Return (X, Y) of the center of cell containing provided text 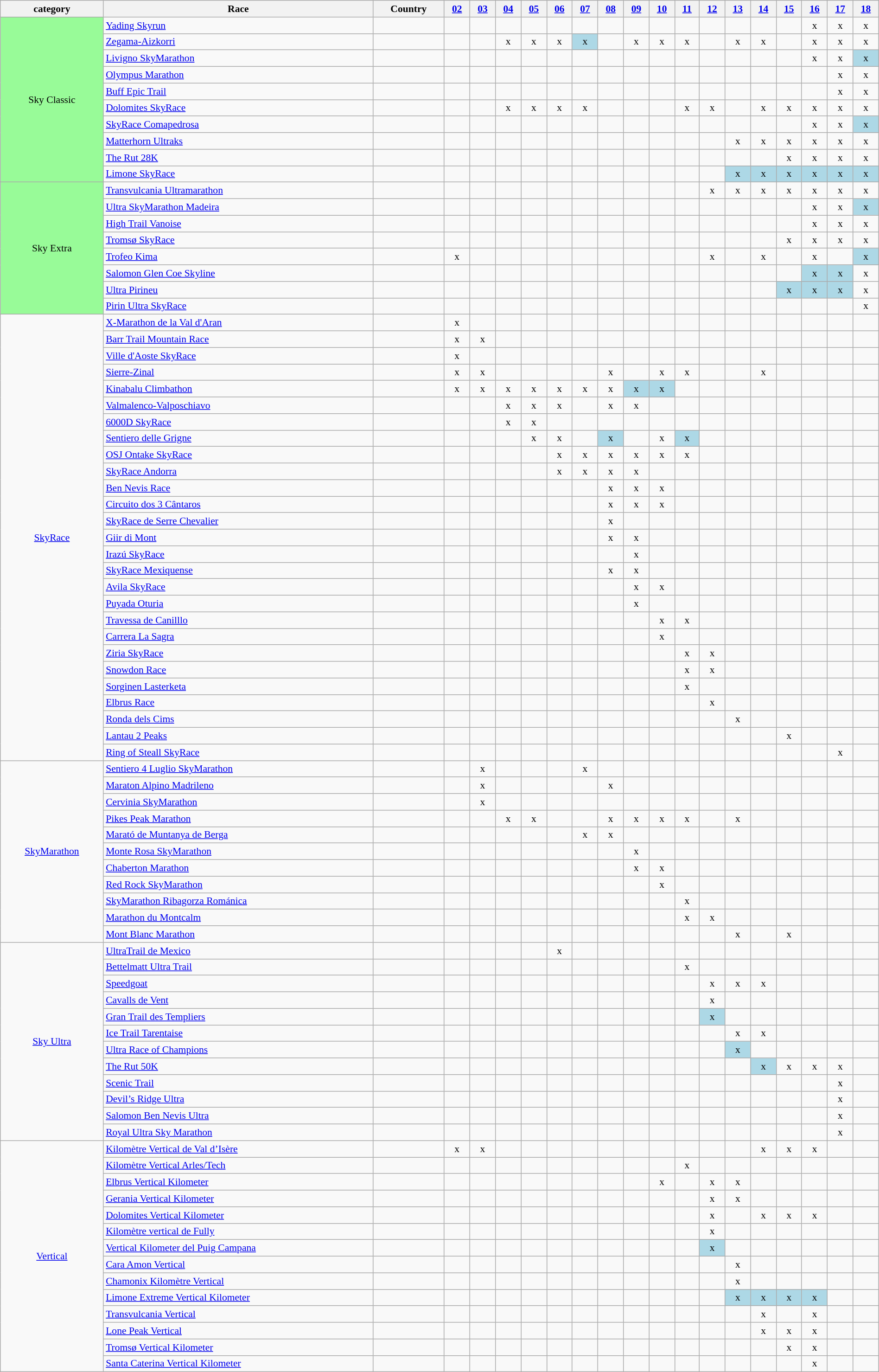
Mont Blanc Marathon (238, 934)
Carrera La Sagra (238, 637)
Salomon Glen Coe Skyline (238, 273)
Ultra Pirineu (238, 290)
Barr Trail Mountain Race (238, 340)
Red Rock SkyMarathon (238, 885)
15 (789, 9)
Gerania Vertical Kilometer (238, 1199)
Olympus Marathon (238, 75)
OSJ Ontake SkyRace (238, 455)
Elbrus Race (238, 703)
Cara Amon Vertical (238, 1265)
Devil’s Ridge Ultra (238, 1099)
Limone SkyRace (238, 174)
08 (611, 9)
05 (534, 9)
Cavalls de Vent (238, 1000)
Maraton Alpino Madrileno (238, 786)
Ultra SkyMarathon Madeira (238, 207)
Yading Skyrun (238, 26)
Trofeo Kima (238, 257)
06 (559, 9)
12 (712, 9)
Ultra Race of Champions (238, 1050)
Snowdon Race (238, 670)
Elbrus Vertical Kilometer (238, 1182)
Ring of Steall SkyRace (238, 752)
Circuito dos 3 Cântaros (238, 505)
6000D SkyRace (238, 422)
Monte Rosa SkyMarathon (238, 852)
Salomon Ben Nevis Ultra (238, 1116)
Country (409, 9)
Livigno SkyMarathon (238, 58)
Vertical Kilometer del Puig Campana (238, 1248)
Speedgoat (238, 984)
Valmalenco-Valposchiavo (238, 405)
Chamonix Kilomètre Vertical (238, 1281)
18 (866, 9)
SkyRace Mexiquense (238, 571)
Sky Ultra (52, 1042)
09 (636, 9)
Sky Extra (52, 249)
SkyRace (52, 538)
Ice Trail Tarentaise (238, 1033)
02 (457, 9)
Sierre-Zinal (238, 372)
Travessa de Canilllo (238, 620)
Transvulcania Ultramarathon (238, 191)
Tromsø Vertical Kilometer (238, 1347)
Sentiero 4 Luglio SkyMarathon (238, 769)
13 (738, 9)
SkyRace Andorra (238, 472)
Giir di Mont (238, 538)
Kilomètre Vertical Arles/Tech (238, 1166)
UltraTrail de Mexico (238, 951)
Dolomites SkyRace (238, 108)
category (52, 9)
Scenic Trail (238, 1083)
The Rut 28K (238, 158)
Buff Epic Trail (238, 91)
Zegama-Aizkorri (238, 42)
03 (482, 9)
Sorginen Lasterketa (238, 686)
Kilomètre Vertical de Val d’Isère (238, 1149)
Limone Extreme Vertical Kilometer (238, 1298)
11 (687, 9)
Pikes Peak Marathon (238, 819)
Marató de Muntanya de Berga (238, 835)
Sky Classic (52, 100)
07 (585, 9)
Gran Trail des Templiers (238, 1017)
SkyRace Comapedrosa (238, 125)
X-Marathon de la Val d'Aran (238, 323)
SkyRace de Serre Chevalier (238, 521)
Royal Ultra Sky Marathon (238, 1133)
Marathon du Montcalm (238, 918)
Ben Nevis Race (238, 488)
17 (840, 9)
Bettelmatt Ultra Trail (238, 967)
Sentiero delle Grigne (238, 438)
Transvulcania Vertical (238, 1314)
Chaberton Marathon (238, 868)
Dolomites Vertical Kilometer (238, 1215)
Vertical (52, 1256)
Lone Peak Vertical (238, 1331)
Tromsø SkyRace (238, 240)
SkyMarathon Ribagorza Románica (238, 901)
The Rut 50K (238, 1066)
Irazú SkyRace (238, 554)
Cervinia SkyMarathon (238, 802)
Race (238, 9)
14 (763, 9)
Ziria SkyRace (238, 654)
High Trail Vanoise (238, 224)
Santa Caterina Vertical Kilometer (238, 1364)
Puyada Oturia (238, 604)
Kinabalu Climbathon (238, 389)
Ronda dels Cims (238, 719)
04 (508, 9)
SkyMarathon (52, 852)
Matterhorn Ultraks (238, 141)
Lantau 2 Peaks (238, 736)
16 (814, 9)
Avila SkyRace (238, 587)
Kilomètre vertical de Fully (238, 1231)
10 (662, 9)
Pirin Ultra SkyRace (238, 306)
Ville d'Aoste SkyRace (238, 356)
